For the text-containing cell, return its midpoint in (X, Y) coordinate format. 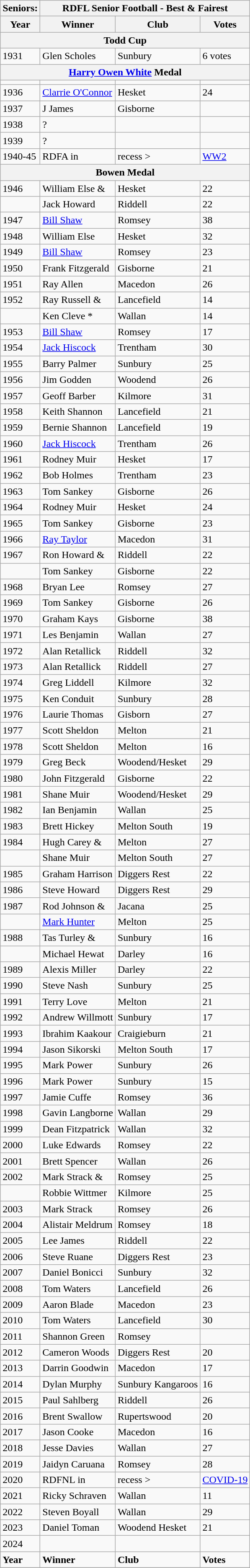
Brett Spencer (78, 1161)
1931 (20, 56)
1959 (20, 427)
1974 (20, 682)
1987 (20, 906)
Rod Johnson & (78, 906)
Frank Fitzgerald (78, 268)
2014 (20, 1384)
2012 (20, 1352)
1993 (20, 1033)
1957 (20, 395)
Woodend (157, 380)
Ray Taylor (78, 539)
1978 (20, 747)
Harry Owen White Medal (125, 72)
Michael Hewat (78, 954)
1990 (20, 986)
1973 (20, 666)
2022 (20, 1512)
1955 (20, 364)
Clarrie O'Connor (78, 93)
1951 (20, 284)
1965 (20, 523)
Ken Conduit (78, 698)
1979 (20, 762)
Rupertswood (157, 1416)
2004 (20, 1225)
Daniel Toman (78, 1528)
18 (225, 1225)
1939 (20, 140)
Sunbury Kangaroos (157, 1384)
Luke Edwards (78, 1145)
Alistair Meldrum (78, 1225)
WW2 (225, 156)
Ray Allen (78, 284)
1981 (20, 794)
1966 (20, 539)
2016 (20, 1416)
Cameron Woods (78, 1352)
Bryan Lee (78, 587)
1996 (20, 1081)
1998 (20, 1113)
Greg Beck (78, 762)
Jamie Cuffe (78, 1097)
1991 (20, 1002)
2000 (20, 1145)
2002 (20, 1177)
Jacana (157, 906)
Jaidyn Caruana (78, 1464)
2006 (20, 1257)
1960 (20, 444)
1967 (20, 555)
Steve Nash (78, 986)
John Fitzgerald (78, 778)
Gavin Langborne (78, 1113)
1970 (20, 619)
1997 (20, 1097)
Mark Hunter (78, 922)
Mark Strack & (78, 1177)
1982 (20, 810)
Glen Scholes (78, 56)
RDFL Senior Football - Best & Fairest (145, 8)
1963 (20, 491)
1976 (20, 715)
Dylan Murphy (78, 1384)
Graham Kays (78, 619)
1954 (20, 348)
Ibrahim Kaakour (78, 1033)
1937 (20, 108)
1995 (20, 1065)
1956 (20, 380)
1946 (20, 188)
Aaron Blade (78, 1305)
1952 (20, 300)
2011 (20, 1336)
2003 (20, 1209)
2015 (20, 1400)
Alexis Miller (78, 970)
1940-45 (20, 156)
Hugh Carey & (78, 842)
Greg Liddell (78, 682)
Paul Sahlberg (78, 1400)
Ken Cleve * (78, 316)
1938 (20, 124)
1988 (20, 938)
2018 (20, 1448)
Robbie Wittmer (78, 1193)
1958 (20, 411)
1947 (20, 220)
Seniors: (20, 8)
11 (225, 1496)
1992 (20, 1018)
2010 (20, 1320)
Woodend Hesket (157, 1528)
1977 (20, 731)
Daniel Bonicci (78, 1273)
Laurie Thomas (78, 715)
1975 (20, 698)
Dean Fitzpatrick (78, 1129)
2024 (20, 1544)
Barry Palmer (78, 364)
1964 (20, 507)
Steve Howard (78, 890)
Bowen Medal (125, 172)
Shannon Green (78, 1336)
6 votes (225, 56)
2021 (20, 1496)
Andrew Willmott (78, 1018)
1969 (20, 603)
RDFNL in (78, 1480)
Bernie Shannon (78, 427)
Ricky Schraven (78, 1496)
1986 (20, 890)
1994 (20, 1049)
Les Benjamin (78, 635)
Steve Ruane (78, 1257)
15 (225, 1081)
Jason Cooke (78, 1432)
Graham Harrison (78, 874)
RDFA in (78, 156)
Terry Love (78, 1002)
Brent Swallow (78, 1416)
2007 (20, 1273)
Lee James (78, 1241)
2008 (20, 1289)
1989 (20, 970)
Ian Benjamin (78, 810)
2019 (20, 1464)
1999 (20, 1129)
Geoff Barber (78, 395)
2020 (20, 1480)
Jim Godden (78, 380)
Gisborn (157, 715)
Mark Strack (78, 1209)
Todd Cup (125, 40)
Craigieburn (157, 1033)
Jack Howard (78, 204)
William Else (78, 236)
1968 (20, 587)
J James (78, 108)
William Else & (78, 188)
Steven Boyall (78, 1512)
2017 (20, 1432)
1953 (20, 332)
Keith Shannon (78, 411)
Bob Holmes (78, 475)
1983 (20, 826)
Jesse Davies (78, 1448)
2013 (20, 1368)
2009 (20, 1305)
2005 (20, 1241)
Jason Sikorski (78, 1049)
1949 (20, 252)
1984 (20, 842)
Brett Hickey (78, 826)
Ray Russell & (78, 300)
COVID-19 (225, 1480)
1972 (20, 651)
1971 (20, 635)
Tas Turley & (78, 938)
1950 (20, 268)
2023 (20, 1528)
Darrin Goodwin (78, 1368)
36 (225, 1097)
1962 (20, 475)
Ron Howard & (78, 555)
1985 (20, 874)
1948 (20, 236)
2001 (20, 1161)
1961 (20, 460)
1936 (20, 93)
1980 (20, 778)
